Output the [x, y] coordinate of the center of the cell containing the given text.  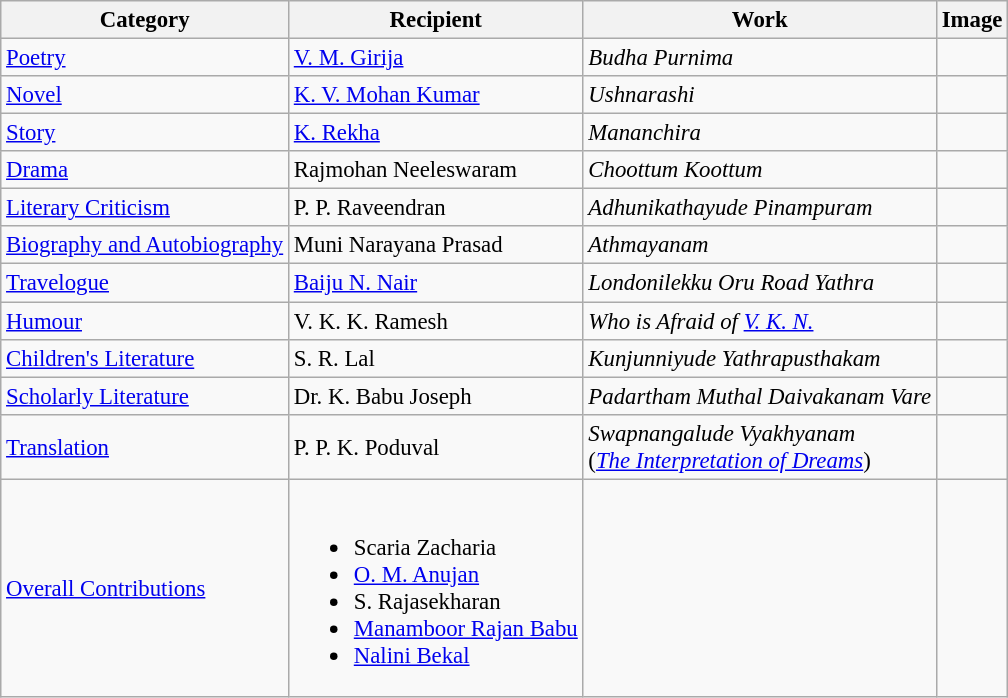
K. V. Mohan Kumar [436, 95]
Kunjunniyude Yathrapusthakam [760, 358]
Baiju N. Nair [436, 283]
Translation [145, 446]
Scaria ZachariaO. M. AnujanS. RajasekharanManamboor Rajan BabuNalini Bekal [436, 588]
Mananchira [760, 133]
K. Rekha [436, 133]
Children's Literature [145, 358]
Story [145, 133]
Travelogue [145, 283]
P. P. Raveendran [436, 208]
Padartham Muthal Daivakanam Vare [760, 396]
Ushnarashi [760, 95]
Image [972, 20]
Muni Narayana Prasad [436, 245]
Poetry [145, 58]
Who is Afraid of V. K. N. [760, 321]
Choottum Koottum [760, 170]
Rajmohan Neeleswaram [436, 170]
Dr. K. Babu Joseph [436, 396]
Humour [145, 321]
Londonilekku Oru Road Yathra [760, 283]
Category [145, 20]
S. R. Lal [436, 358]
Scholarly Literature [145, 396]
Work [760, 20]
P. P. K. Poduval [436, 446]
Budha Purnima [760, 58]
V. M. Girija [436, 58]
Athmayanam [760, 245]
Recipient [436, 20]
Literary Criticism [145, 208]
V. K. K. Ramesh [436, 321]
Novel [145, 95]
Overall Contributions [145, 588]
Drama [145, 170]
Biography and Autobiography [145, 245]
Swapnangalude Vyakhyanam(The Interpretation of Dreams) [760, 446]
Adhunikathayude Pinampuram [760, 208]
